Extract the (x, y) coordinate from the center of the cell holding the provided text.  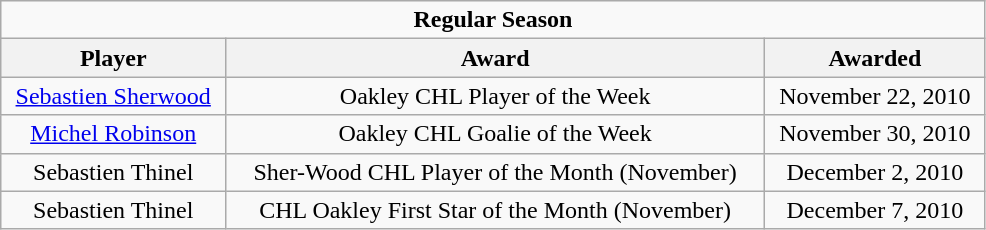
November 30, 2010 (876, 134)
November 22, 2010 (876, 96)
Oakley CHL Goalie of the Week (496, 134)
CHL Oakley First Star of the Month (November) (496, 210)
Award (496, 58)
December 7, 2010 (876, 210)
Player (114, 58)
Regular Season (493, 20)
Sebastien Sherwood (114, 96)
Michel Robinson (114, 134)
December 2, 2010 (876, 172)
Oakley CHL Player of the Week (496, 96)
Awarded (876, 58)
Sher-Wood CHL Player of the Month (November) (496, 172)
